Output the [x, y] coordinate of the center of the cell containing the given text.  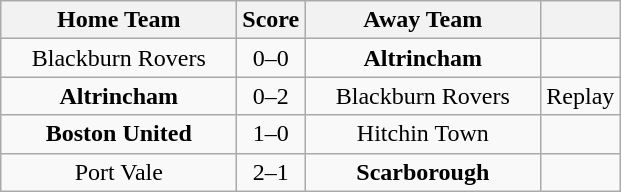
Score [271, 20]
0–2 [271, 96]
2–1 [271, 172]
0–0 [271, 58]
Port Vale [119, 172]
Away Team [423, 20]
Hitchin Town [423, 134]
1–0 [271, 134]
Scarborough [423, 172]
Boston United [119, 134]
Home Team [119, 20]
Replay [580, 96]
